Detect which cell encompasses the target text, then output its [X, Y] center coordinate. 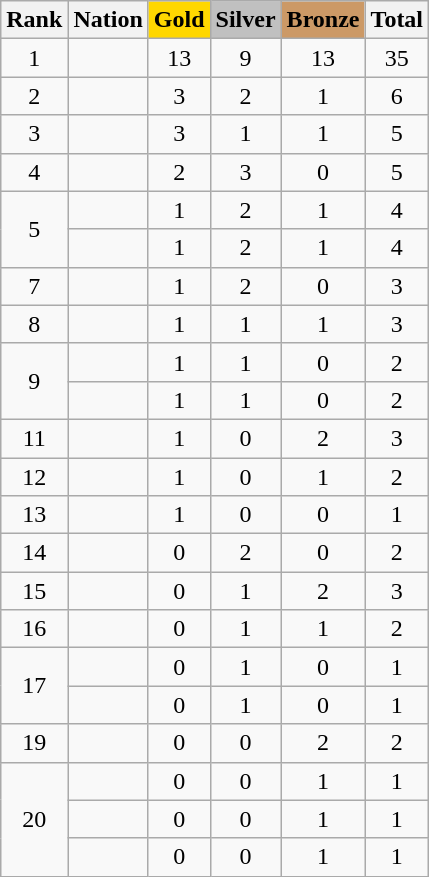
15 [34, 591]
11 [34, 438]
14 [34, 553]
16 [34, 629]
20 [34, 819]
35 [397, 58]
19 [34, 743]
Gold [179, 20]
7 [34, 286]
Nation [108, 20]
12 [34, 477]
Total [397, 20]
Silver [246, 20]
17 [34, 686]
Bronze [323, 20]
6 [397, 96]
8 [34, 324]
Rank [34, 20]
